Detect which cell encompasses the target text, then output its (x, y) center coordinate. 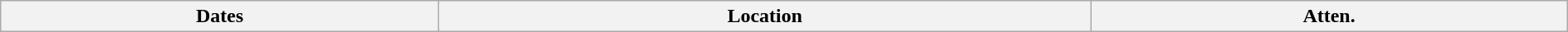
Location (765, 16)
Dates (220, 16)
Atten. (1329, 16)
